Output the [X, Y] coordinate of the center of the cell containing the given text.  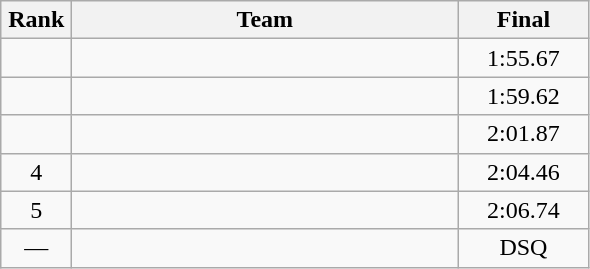
4 [36, 172]
Rank [36, 20]
— [36, 248]
1:55.67 [524, 58]
2:04.46 [524, 172]
DSQ [524, 248]
2:06.74 [524, 210]
Team [265, 20]
1:59.62 [524, 96]
Final [524, 20]
5 [36, 210]
2:01.87 [524, 134]
